Extract the (X, Y) coordinate from the center of the cell holding the provided text.  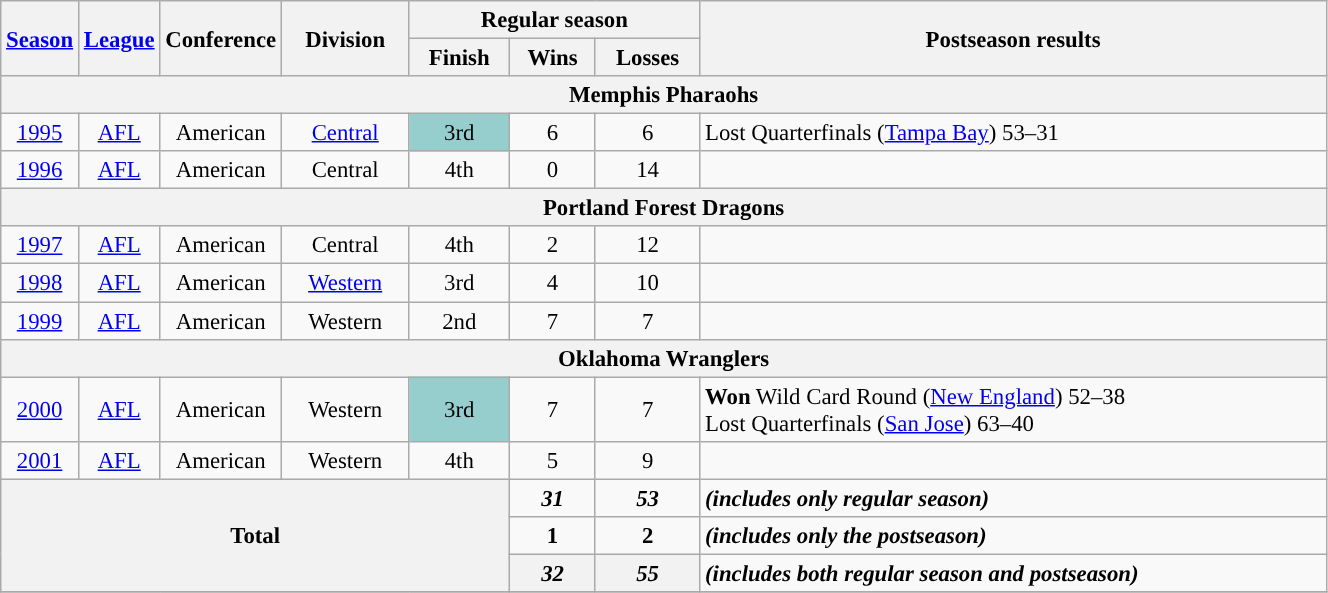
10 (647, 283)
(includes both regular season and postseason) (1014, 573)
5 (553, 460)
31 (553, 498)
0 (553, 170)
32 (553, 573)
Postseason results (1014, 38)
1996 (40, 170)
Conference (221, 38)
Division (344, 38)
Oklahoma Wranglers (664, 358)
9 (647, 460)
2nd (460, 321)
1999 (40, 321)
Losses (647, 58)
Season (40, 38)
(includes only the postseason) (1014, 536)
Total (256, 536)
Memphis Pharaohs (664, 95)
Wins (553, 58)
Lost Quarterfinals (Tampa Bay) 53–31 (1014, 133)
(includes only regular season) (1014, 498)
14 (647, 170)
1997 (40, 245)
1 (553, 536)
53 (647, 498)
4 (553, 283)
Regular season (554, 20)
1998 (40, 283)
12 (647, 245)
1995 (40, 133)
Finish (460, 58)
2001 (40, 460)
55 (647, 573)
Won Wild Card Round (New England) 52–38 Lost Quarterfinals (San Jose) 63–40 (1014, 410)
League (118, 38)
2000 (40, 410)
Portland Forest Dragons (664, 208)
